Capture the cell that displays the provided text and extract its (x, y) central coordinate. 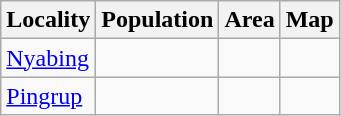
Area (250, 20)
Locality (48, 20)
Map (310, 20)
Population (158, 20)
Pingrup (48, 96)
Nyabing (48, 58)
